Detect which cell encompasses the target text, then output its [x, y] center coordinate. 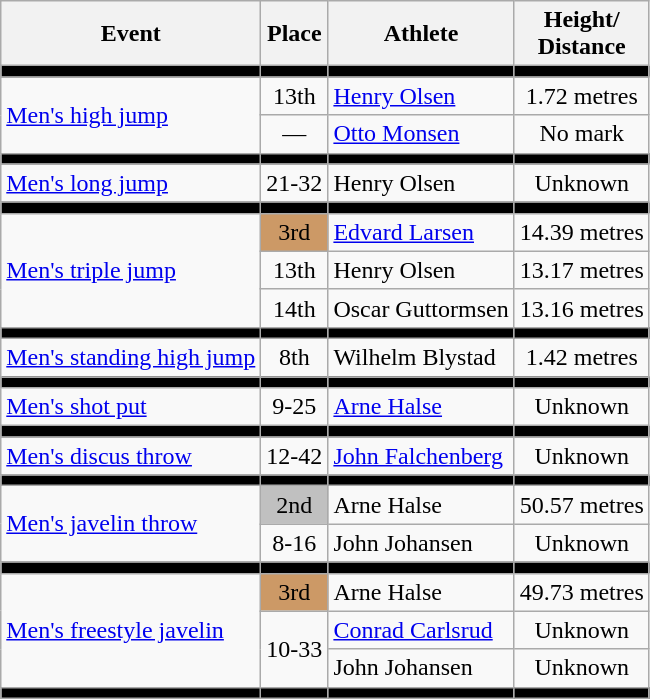
Height/Distance [582, 34]
Otto Monsen [421, 134]
13.16 metres [582, 308]
John Falchenberg [421, 456]
Athlete [421, 34]
8-16 [294, 543]
1.72 metres [582, 96]
14th [294, 308]
Oscar Guttormsen [421, 308]
10-33 [294, 649]
Edvard Larsen [421, 232]
Conrad Carlsrud [421, 630]
Men's javelin throw [131, 524]
Men's discus throw [131, 456]
8th [294, 357]
Place [294, 34]
49.73 metres [582, 592]
14.39 metres [582, 232]
2nd [294, 505]
21-32 [294, 183]
Men's high jump [131, 115]
Men's standing high jump [131, 357]
— [294, 134]
Men's shot put [131, 407]
Event [131, 34]
Men's triple jump [131, 270]
9-25 [294, 407]
12-42 [294, 456]
Men's long jump [131, 183]
Men's freestyle javelin [131, 630]
1.42 metres [582, 357]
13.17 metres [582, 270]
50.57 metres [582, 505]
Wilhelm Blystad [421, 357]
No mark [582, 134]
